Capture the cell that displays the provided text and extract its (x, y) central coordinate. 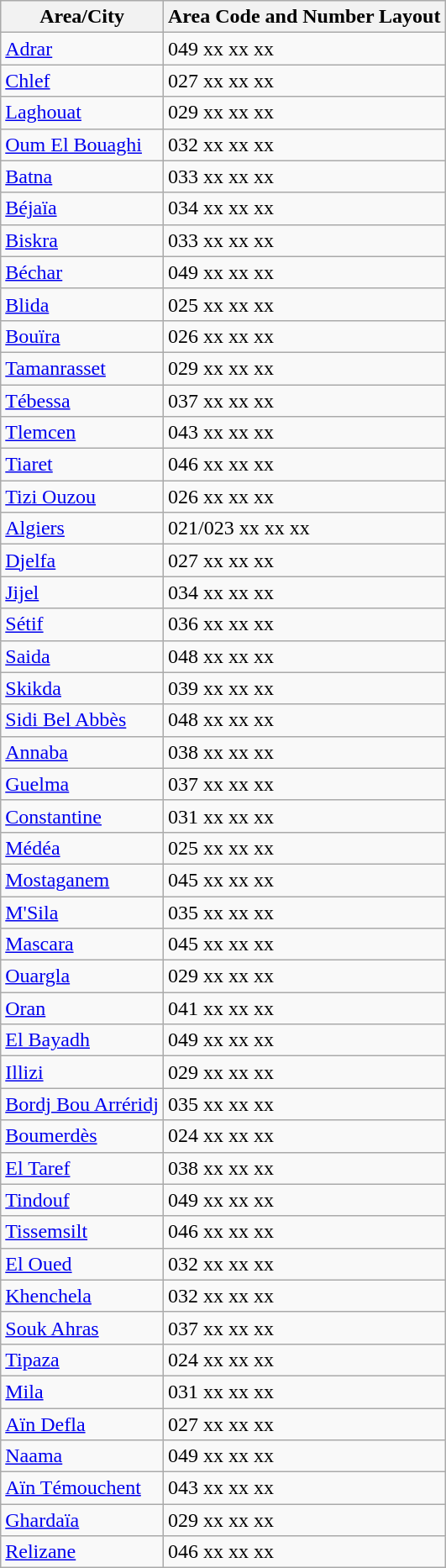
Annaba (82, 752)
Sétif (82, 624)
Batna (82, 176)
Blida (82, 304)
Tindouf (82, 1200)
El Taref (82, 1168)
Laghouat (82, 113)
El Oued (82, 1264)
Khenchela (82, 1296)
Tissemsilt (82, 1232)
Béjaïa (82, 208)
Ouargla (82, 976)
M'Sila (82, 912)
Médéa (82, 848)
Tamanrasset (82, 368)
Mila (82, 1392)
Souk Ahras (82, 1328)
Illizi (82, 1072)
Tizi Ouzou (82, 497)
Boumerdès (82, 1136)
Mascara (82, 944)
Tipaza (82, 1360)
Guelma (82, 784)
Béchar (82, 272)
Ghardaïa (82, 1520)
036 xx xx xx (304, 624)
Tébessa (82, 401)
Area/City (82, 17)
Skikda (82, 688)
039 xx xx xx (304, 688)
Bordj Bou Arréridj (82, 1104)
Algiers (82, 529)
Biskra (82, 240)
Bouïra (82, 336)
Djelfa (82, 560)
Tlemcen (82, 433)
Relizane (82, 1552)
Sidi Bel Abbès (82, 720)
Mostaganem (82, 880)
Chlef (82, 81)
Jijel (82, 592)
Aïn Témouchent (82, 1488)
Area Code and Number Layout (304, 17)
El Bayadh (82, 1040)
021/023 xx xx xx (304, 529)
Constantine (82, 816)
Saida (82, 656)
Oum El Bouaghi (82, 145)
Tiaret (82, 465)
Adrar (82, 49)
Oran (82, 1008)
Naama (82, 1456)
Aïn Defla (82, 1424)
041 xx xx xx (304, 1008)
